Extract the [X, Y] coordinate from the center of the cell holding the provided text.  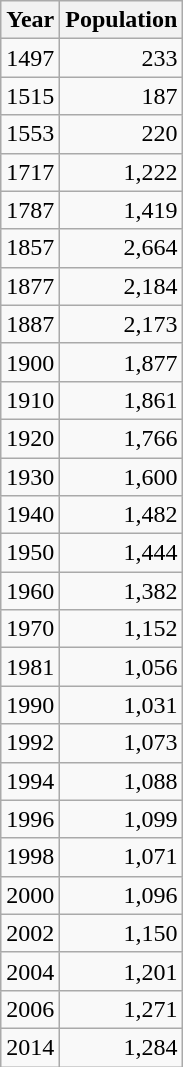
1787 [30, 210]
2,173 [122, 324]
Year [30, 20]
1,096 [122, 895]
1553 [30, 134]
1515 [30, 96]
1970 [30, 629]
1,877 [122, 362]
1,201 [122, 971]
187 [122, 96]
1,419 [122, 210]
1857 [30, 248]
1,150 [122, 933]
1910 [30, 400]
2,184 [122, 286]
1,099 [122, 819]
1981 [30, 667]
1,284 [122, 1047]
1717 [30, 172]
1,056 [122, 667]
1,271 [122, 1009]
2004 [30, 971]
1950 [30, 553]
Population [122, 20]
1,031 [122, 705]
1998 [30, 857]
1,088 [122, 781]
1900 [30, 362]
1,073 [122, 743]
2014 [30, 1047]
1,444 [122, 553]
1996 [30, 819]
1994 [30, 781]
1,152 [122, 629]
2006 [30, 1009]
2002 [30, 933]
1887 [30, 324]
1940 [30, 515]
1877 [30, 286]
1,766 [122, 438]
1,222 [122, 172]
1,482 [122, 515]
1,861 [122, 400]
1930 [30, 477]
1,382 [122, 591]
1992 [30, 743]
2000 [30, 895]
1960 [30, 591]
233 [122, 58]
220 [122, 134]
1,071 [122, 857]
2,664 [122, 248]
1990 [30, 705]
1497 [30, 58]
1,600 [122, 477]
1920 [30, 438]
